From the cell containing the given text, extract its center point as [X, Y] coordinate. 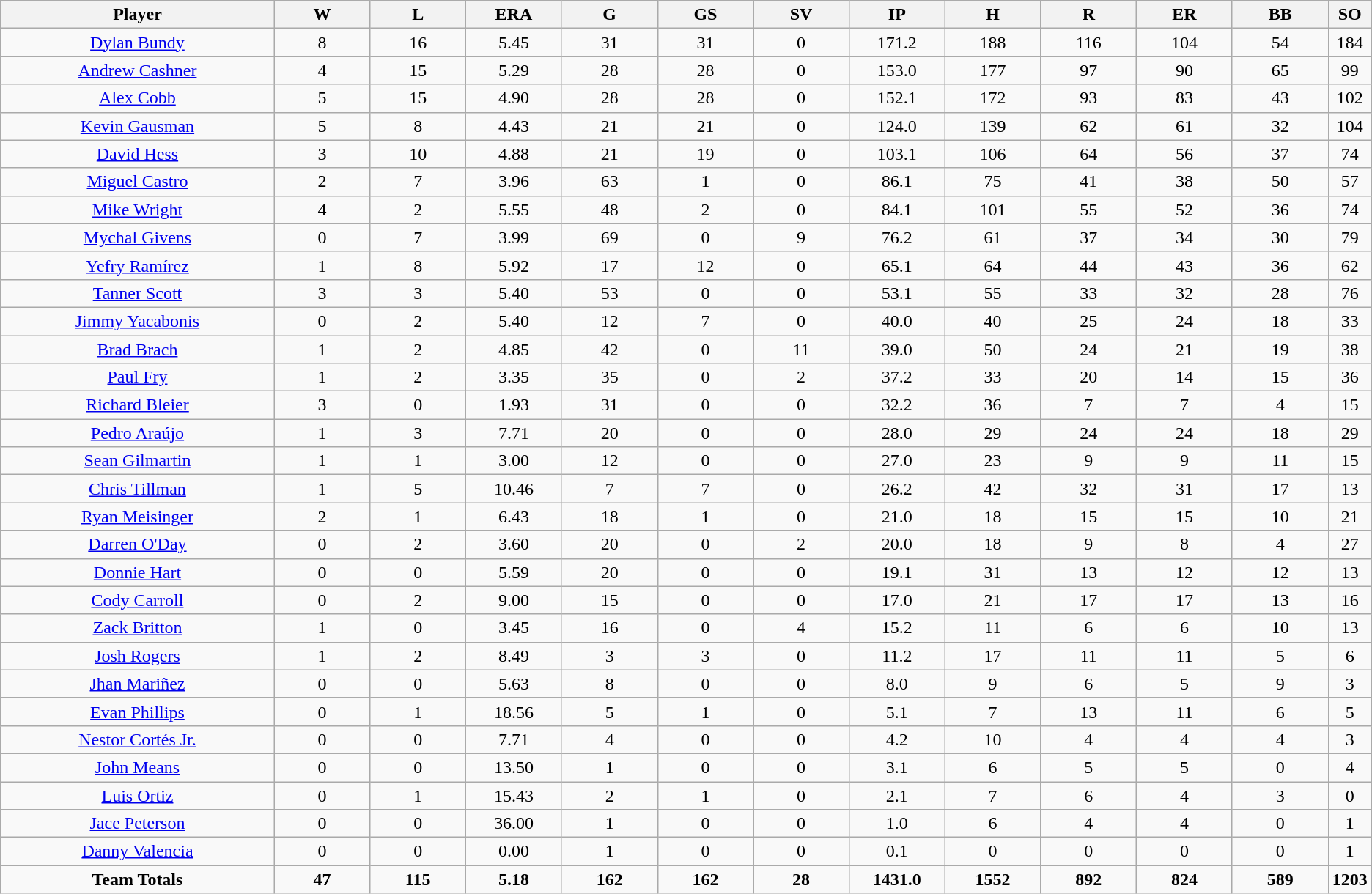
10.46 [514, 489]
5.55 [514, 210]
1552 [992, 879]
4.85 [514, 350]
Dylan Bundy [138, 43]
90 [1184, 70]
65 [1280, 70]
26.2 [897, 489]
41 [1089, 182]
Darren O'Day [138, 544]
Danny Valencia [138, 851]
20.0 [897, 544]
171.2 [897, 43]
IP [897, 15]
8.49 [514, 656]
4.88 [514, 154]
R [1089, 15]
139 [992, 126]
Mike Wright [138, 210]
ERA [514, 15]
John Means [138, 767]
63 [610, 182]
5.1 [897, 712]
3.99 [514, 237]
188 [992, 43]
65.1 [897, 265]
177 [992, 70]
Paul Fry [138, 377]
Team Totals [138, 879]
32.2 [897, 405]
ER [1184, 15]
3.60 [514, 544]
184 [1350, 43]
18.56 [514, 712]
5.29 [514, 70]
53 [610, 293]
34 [1184, 237]
30 [1280, 237]
GS [705, 15]
Alex Cobb [138, 98]
93 [1089, 98]
106 [992, 154]
Josh Rogers [138, 656]
19.1 [897, 572]
8.0 [897, 684]
23 [992, 461]
15.2 [897, 628]
79 [1350, 237]
52 [1184, 210]
25 [1089, 321]
28.0 [897, 433]
4.90 [514, 98]
1203 [1350, 879]
39.0 [897, 350]
Kevin Gausman [138, 126]
103.1 [897, 154]
152.1 [897, 98]
84.1 [897, 210]
14 [1184, 377]
Andrew Cashner [138, 70]
SO [1350, 15]
5.59 [514, 572]
6.43 [514, 517]
5.18 [514, 879]
83 [1184, 98]
21.0 [897, 517]
4.43 [514, 126]
124.0 [897, 126]
Yefry Ramírez [138, 265]
Jace Peterson [138, 824]
99 [1350, 70]
H [992, 15]
5.92 [514, 265]
3.35 [514, 377]
Miguel Castro [138, 182]
5.63 [514, 684]
54 [1280, 43]
75 [992, 182]
76.2 [897, 237]
56 [1184, 154]
G [610, 15]
69 [610, 237]
SV [802, 15]
57 [1350, 182]
W [322, 15]
Sean Gilmartin [138, 461]
3.1 [897, 767]
47 [322, 879]
Nestor Cortés Jr. [138, 739]
Tanner Scott [138, 293]
0.1 [897, 851]
15.43 [514, 795]
824 [1184, 879]
Player [138, 15]
BB [1280, 15]
Evan Phillips [138, 712]
40.0 [897, 321]
4.2 [897, 739]
17.0 [897, 600]
48 [610, 210]
1431.0 [897, 879]
Ryan Meisinger [138, 517]
Donnie Hart [138, 572]
589 [1280, 879]
115 [418, 879]
1.0 [897, 824]
27 [1350, 544]
Cody Carroll [138, 600]
3.96 [514, 182]
35 [610, 377]
27.0 [897, 461]
86.1 [897, 182]
37.2 [897, 377]
116 [1089, 43]
Mychal Givens [138, 237]
Chris Tillman [138, 489]
13.50 [514, 767]
40 [992, 321]
Jimmy Yacabonis [138, 321]
L [418, 15]
36.00 [514, 824]
2.1 [897, 795]
Richard Bleier [138, 405]
101 [992, 210]
172 [992, 98]
153.0 [897, 70]
9.00 [514, 600]
11.2 [897, 656]
3.45 [514, 628]
0.00 [514, 851]
Luis Ortiz [138, 795]
53.1 [897, 293]
Brad Brach [138, 350]
102 [1350, 98]
David Hess [138, 154]
76 [1350, 293]
44 [1089, 265]
1.93 [514, 405]
5.45 [514, 43]
97 [1089, 70]
3.00 [514, 461]
892 [1089, 879]
Pedro Araújo [138, 433]
Zack Britton [138, 628]
Jhan Mariñez [138, 684]
